Provide the (X, Y) coordinate of the cell's center where the given text is located.  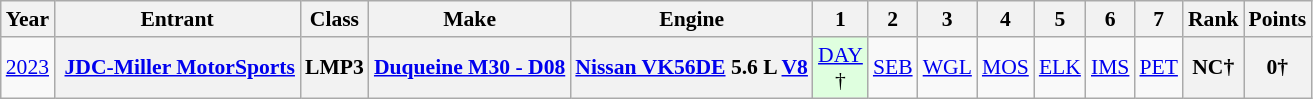
1 (840, 19)
Nissan VK56DE 5.6 L V8 (692, 68)
Class (334, 19)
4 (1006, 19)
IMS (1110, 68)
Rank (1214, 19)
SEB (893, 68)
6 (1110, 19)
Engine (692, 19)
Duqueine M30 - D08 (470, 68)
WGL (948, 68)
DAY† (840, 68)
PET (1158, 68)
LMP3 (334, 68)
3 (948, 19)
2023 (28, 68)
7 (1158, 19)
JDC-Miller MotorSports (177, 68)
NC† (1214, 68)
ELK (1060, 68)
Year (28, 19)
MOS (1006, 68)
Points (1278, 19)
Make (470, 19)
5 (1060, 19)
0† (1278, 68)
2 (893, 19)
Entrant (177, 19)
